Scan for the cell matching the given text and deliver its (x, y) coordinate at center. 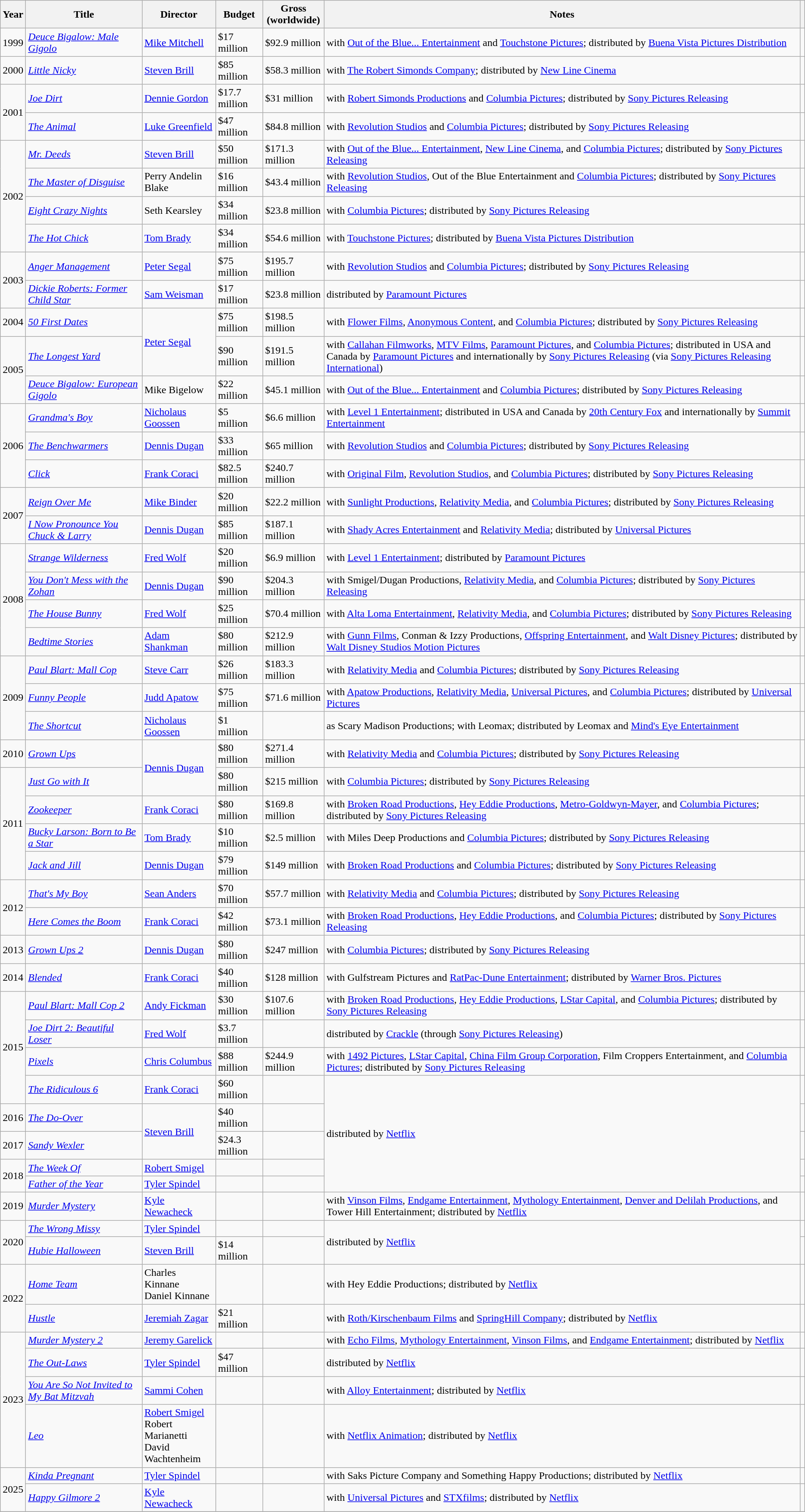
$198.5 million (293, 322)
$191.5 million (293, 356)
Pixels (84, 1062)
$60 million (239, 1089)
You Are So Not Invited to My Bat Mitzvah (84, 1390)
$65 million (293, 446)
2003 (13, 280)
$43.4 million (293, 182)
2009 (13, 698)
Jeremy Garelick (179, 1340)
$244.9 million (293, 1062)
Kinda Pregnant (84, 1475)
$88 million (239, 1062)
$30 million (239, 1006)
with Alta Loma Entertainment, Relativity Media, and Columbia Pictures; distributed by Sony Pictures Releasing (562, 613)
The Ridiculous 6 (84, 1089)
2005 (13, 370)
with Gulfstream Pictures and RatPac-Dune Entertainment; distributed by Warner Bros. Pictures (562, 977)
Steve Carr (179, 669)
Mike Bigelow (179, 390)
2016 (13, 1118)
Little Nicky (84, 71)
2001 (13, 112)
Sammi Cohen (179, 1390)
$169.8 million (293, 810)
$1 million (239, 725)
Joe Dirt 2: Beautiful Loser (84, 1033)
Bedtime Stories (84, 642)
Mike Mitchell (179, 42)
with Miles Deep Productions and Columbia Pictures; distributed by Sony Pictures Releasing (562, 838)
2020 (13, 1242)
$84.8 million (293, 126)
$183.3 million (293, 669)
The House Bunny (84, 613)
Bucky Larson: Born to Be a Star (84, 838)
$128 million (293, 977)
with Revolution Studios, Out of the Blue Entertainment and Columbia Pictures; distributed by Sony Pictures Releasing (562, 182)
Title (84, 15)
with Netflix Animation; distributed by Netflix (562, 1436)
$271.4 million (293, 754)
with Alloy Entertainment; distributed by Netflix (562, 1390)
Leo (84, 1436)
Deuce Bigalow: European Gigolo (84, 390)
1999 (13, 42)
The Shortcut (84, 725)
2004 (13, 322)
$57.7 million (293, 894)
as Scary Madison Productions; with Leomax; distributed by Leomax and Mind's Eye Entertainment (562, 725)
Mike Binder (179, 502)
2012 (13, 908)
Deuce Bigalow: Male Gigolo (84, 42)
$22.2 million (293, 502)
Budget (239, 15)
with Saks Picture Company and Something Happy Productions; distributed by Netflix (562, 1475)
$2.5 million (293, 838)
$5 million (239, 418)
Happy Gilmore 2 (84, 1498)
Here Comes the Boom (84, 921)
with Level 1 Entertainment; distributed in USA and Canada by 20th Century Fox and internationally by Summit Entertainment (562, 418)
2013 (13, 950)
$26 million (239, 669)
Hubie Halloween (84, 1251)
$149 million (293, 865)
$16 million (239, 182)
$247 million (293, 950)
2023 (13, 1400)
$58.3 million (293, 71)
2025 (13, 1489)
$33 million (239, 446)
$17.7 million (239, 98)
2006 (13, 446)
with Smigel/Dugan Productions, Relativity Media, and Columbia Pictures; distributed by Sony Pictures Releasing (562, 586)
Joe Dirt (84, 98)
2018 (13, 1176)
I Now Pronounce You Chuck & Larry (84, 530)
$70.4 million (293, 613)
The Animal (84, 126)
2000 (13, 71)
2002 (13, 196)
$92.9 million (293, 42)
2011 (13, 823)
with Echo Films, Mythology Entertainment, Vinson Films, and Endgame Entertainment; distributed by Netflix (562, 1340)
50 First Dates (84, 322)
2019 (13, 1206)
$71.6 million (293, 698)
The Do-Over (84, 1118)
Paul Blart: Mall Cop 2 (84, 1006)
The Longest Yard (84, 356)
$21 million (239, 1318)
distributed by Crackle (through Sony Pictures Releasing) (562, 1033)
2007 (13, 516)
with Out of the Blue... Entertainment, New Line Cinema, and Columbia Pictures; distributed by Sony Pictures Releasing (562, 154)
The Week Of (84, 1167)
Year (13, 15)
Home Team (84, 1284)
Grown Ups 2 (84, 950)
$73.1 million (293, 921)
Luke Greenfield (179, 126)
Sam Weisman (179, 294)
$25 million (239, 613)
The Master of Disguise (84, 182)
Murder Mystery (84, 1206)
Strange Wilderness (84, 557)
distributed by Paramount Pictures (562, 294)
with Broken Road Productions, Hey Eddie Productions, Metro-Goldwyn-Mayer, and Columbia Pictures; distributed by Sony Pictures Releasing (562, 810)
Zookeeper (84, 810)
$31 million (293, 98)
with Touchstone Pictures; distributed by Buena Vista Pictures Distribution (562, 238)
Robert SmigelRobert MarianettiDavid Wachtenheim (179, 1436)
with Sunlight Productions, Relativity Media, and Columbia Pictures; distributed by Sony Pictures Releasing (562, 502)
Jeremiah Zagar (179, 1318)
$195.7 million (293, 266)
$107.6 million (293, 1006)
$240.7 million (293, 474)
The Hot Chick (84, 238)
$42 million (239, 921)
with Level 1 Entertainment; distributed by Paramount Pictures (562, 557)
Perry Andelin Blake (179, 182)
$54.6 million (293, 238)
$187.1 million (293, 530)
with Broken Road Productions and Columbia Pictures; distributed by Sony Pictures Releasing (562, 865)
The Benchwarmers (84, 446)
with The Robert Simonds Company; distributed by New Line Cinema (562, 71)
Jack and Jill (84, 865)
Reign Over Me (84, 502)
$22 million (239, 390)
2017 (13, 1145)
Seth Kearsley (179, 210)
$3.7 million (239, 1033)
$50 million (239, 154)
$70 million (239, 894)
Blended (84, 977)
Gross(worldwide) (293, 15)
$204.3 million (293, 586)
Anger Management (84, 266)
$171.3 million (293, 154)
$79 million (239, 865)
with Apatow Productions, Relativity Media, Universal Pictures, and Columbia Pictures; distributed by Universal Pictures (562, 698)
Judd Apatow (179, 698)
$215 million (293, 781)
$82.5 million (239, 474)
Dickie Roberts: Former Child Star (84, 294)
Grandma's Boy (84, 418)
Funny People (84, 698)
with Robert Simonds Productions and Columbia Pictures; distributed by Sony Pictures Releasing (562, 98)
Hustle (84, 1318)
Mr. Deeds (84, 154)
$24.3 million (239, 1145)
You Don't Mess with the Zohan (84, 586)
with Original Film, Revolution Studios, and Columbia Pictures; distributed by Sony Pictures Releasing (562, 474)
Grown Ups (84, 754)
Just Go with It (84, 781)
Chris Columbus (179, 1062)
$212.9 million (293, 642)
with Flower Films, Anonymous Content, and Columbia Pictures; distributed by Sony Pictures Releasing (562, 322)
with Gunn Films, Conman & Izzy Productions, Offspring Entertainment, and Walt Disney Pictures; distributed by Walt Disney Studios Motion Pictures (562, 642)
Sean Anders (179, 894)
Paul Blart: Mall Cop (84, 669)
2022 (13, 1298)
with Hey Eddie Productions; distributed by Netflix (562, 1284)
2008 (13, 600)
2014 (13, 977)
with Universal Pictures and STXfilms; distributed by Netflix (562, 1498)
Notes (562, 15)
Adam Shankman (179, 642)
Murder Mystery 2 (84, 1340)
2015 (13, 1047)
Sandy Wexler (84, 1145)
$6.6 million (293, 418)
$6.9 million (293, 557)
Click (84, 474)
with Out of the Blue... Entertainment and Touchstone Pictures; distributed by Buena Vista Pictures Distribution (562, 42)
with Shady Acres Entertainment and Relativity Media; distributed by Universal Pictures (562, 530)
with Broken Road Productions, Hey Eddie Productions, LStar Capital, and Columbia Pictures; distributed by Sony Pictures Releasing (562, 1006)
That's My Boy (84, 894)
with Broken Road Productions, Hey Eddie Productions, and Columbia Pictures; distributed by Sony Pictures Releasing (562, 921)
Eight Crazy Nights (84, 210)
Charles KinnaneDaniel Kinnane (179, 1284)
$10 million (239, 838)
Dennie Gordon (179, 98)
2010 (13, 754)
Director (179, 15)
with Out of the Blue... Entertainment and Columbia Pictures; distributed by Sony Pictures Releasing (562, 390)
Father of the Year (84, 1184)
Robert Smigel (179, 1167)
Andy Fickman (179, 1006)
with Roth/Kirschenbaum Films and SpringHill Company; distributed by Netflix (562, 1318)
$14 million (239, 1251)
The Wrong Missy (84, 1228)
The Out-Laws (84, 1363)
$45.1 million (293, 390)
